Capture the cell that displays the provided text and extract its [x, y] central coordinate. 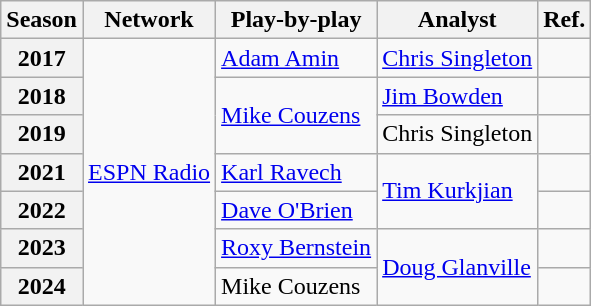
2022 [42, 210]
Jim Bowden [458, 96]
Ref. [564, 20]
Roxy Bernstein [296, 248]
2023 [42, 248]
Season [42, 20]
ESPN Radio [148, 172]
Karl Ravech [296, 172]
2019 [42, 134]
Adam Amin [296, 58]
2021 [42, 172]
Play-by-play [296, 20]
Doug Glanville [458, 267]
2017 [42, 58]
2024 [42, 286]
Analyst [458, 20]
2018 [42, 96]
Tim Kurkjian [458, 191]
Network [148, 20]
Dave O'Brien [296, 210]
